Determine the (X, Y) coordinate at the center of the cell enclosing the given text.  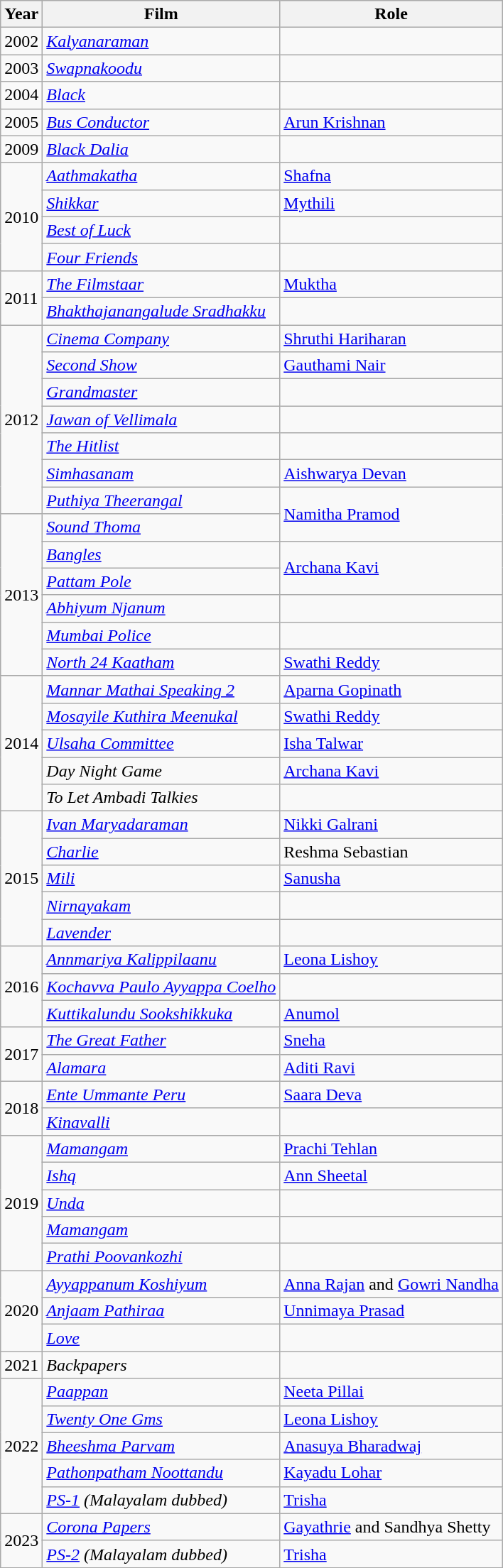
Year (21, 14)
2011 (21, 297)
Saara Deva (391, 1095)
Anjaam Pathiraa (161, 1311)
Bus Conductor (161, 122)
2013 (21, 595)
Nikki Galrani (391, 825)
Sound Thoma (161, 527)
Arun Krishnan (391, 122)
Prachi Tehlan (391, 1148)
Kalyanaraman (161, 41)
Corona Papers (161, 1527)
2015 (21, 879)
Aparna Gopinath (391, 689)
Ivan Maryadaraman (161, 825)
To Let Ambadi Talkies (161, 798)
North 24 Kaatham (161, 662)
Anumol (391, 1014)
Charlie (161, 852)
Simhasanam (161, 473)
Swapnakoodu (161, 68)
Reshma Sebastian (391, 852)
Anasuya Bharadwaj (391, 1446)
2023 (21, 1540)
Ishq (161, 1175)
2019 (21, 1202)
2020 (21, 1311)
Four Friends (161, 257)
Grandmaster (161, 393)
Unnimaya Prasad (391, 1311)
2004 (21, 95)
The Filmstaar (161, 284)
Shafna (391, 176)
Kayadu Lohar (391, 1473)
Ann Sheetal (391, 1175)
Paappan (161, 1392)
2021 (21, 1365)
Abhiyum Njanum (161, 608)
The Hitlist (161, 446)
Unda (161, 1203)
Bangles (161, 554)
2003 (21, 68)
Isha Talwar (391, 743)
Puthiya Theerangal (161, 500)
Sneha (391, 1041)
Second Show (161, 366)
PS-2 (Malayalam dubbed) (161, 1554)
Bhakthajanangalude Sradhakku (161, 311)
Bheeshma Parvam (161, 1446)
2017 (21, 1054)
Mannar Mathai Speaking 2 (161, 689)
2014 (21, 743)
Prathi Poovankozhi (161, 1257)
PS-1 (Malayalam dubbed) (161, 1500)
Ulsaha Committee (161, 743)
Lavender (161, 933)
Mosayile Kuthira Meenukal (161, 716)
Role (391, 14)
2016 (21, 987)
Mumbai Police (161, 635)
Day Night Game (161, 770)
Namitha Pramod (391, 514)
Anna Rajan and Gowri Nandha (391, 1284)
Muktha (391, 284)
Aishwarya Devan (391, 473)
Alamara (161, 1068)
Aathmakatha (161, 176)
2010 (21, 216)
Pattam Pole (161, 581)
Nirnayakam (161, 906)
Mythili (391, 203)
Best of Luck (161, 230)
Cinema Company (161, 339)
Ente Ummante Peru (161, 1095)
Kochavva Paulo Ayyappa Coelho (161, 987)
2009 (21, 149)
Neeta Pillai (391, 1392)
Gayathrie and Sandhya Shetty (391, 1527)
2022 (21, 1446)
Shruthi Hariharan (391, 339)
Love (161, 1338)
Backpapers (161, 1365)
2002 (21, 41)
Kinavalli (161, 1122)
2005 (21, 122)
Black (161, 95)
The Great Father (161, 1041)
Pathonpatham Noottandu (161, 1473)
2018 (21, 1108)
Black Dalia (161, 149)
Kuttikalundu Sookshikkuka (161, 1014)
Ayyappanum Koshiyum (161, 1284)
Shikkar (161, 203)
Twenty One Gms (161, 1419)
Aditi Ravi (391, 1068)
Annmariya Kalippilaanu (161, 960)
Film (161, 14)
Mili (161, 879)
Sanusha (391, 879)
2012 (21, 420)
Gauthami Nair (391, 366)
Jawan of Vellimala (161, 420)
